For the text-containing cell, return its midpoint in [x, y] coordinate format. 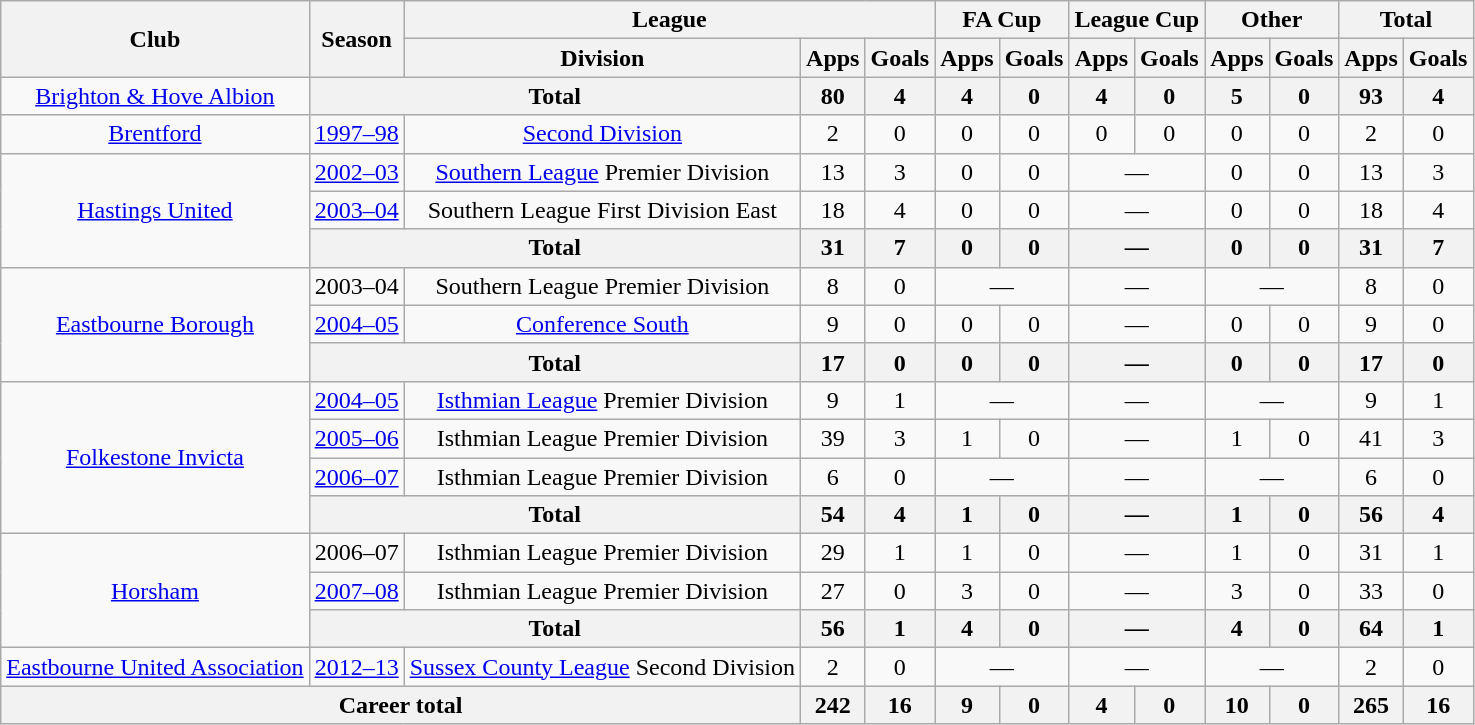
Division [602, 58]
29 [833, 553]
93 [1371, 96]
242 [833, 705]
Club [155, 39]
2012–13 [356, 667]
2007–08 [356, 591]
1997–98 [356, 134]
League [670, 20]
Horsham [155, 591]
Eastbourne Borough [155, 324]
Eastbourne United Association [155, 667]
265 [1371, 705]
27 [833, 591]
Other [1272, 20]
Conference South [602, 324]
54 [833, 515]
5 [1237, 96]
Southern League First Division East [602, 210]
League Cup [1137, 20]
39 [833, 438]
Second Division [602, 134]
2005–06 [356, 438]
64 [1371, 629]
Season [356, 39]
Folkestone Invicta [155, 457]
80 [833, 96]
FA Cup [1002, 20]
33 [1371, 591]
10 [1237, 705]
Brentford [155, 134]
41 [1371, 438]
Sussex County League Second Division [602, 667]
2002–03 [356, 172]
Brighton & Hove Albion [155, 96]
Career total [401, 705]
Hastings United [155, 210]
